Capture the cell that displays the provided text and extract its (x, y) central coordinate. 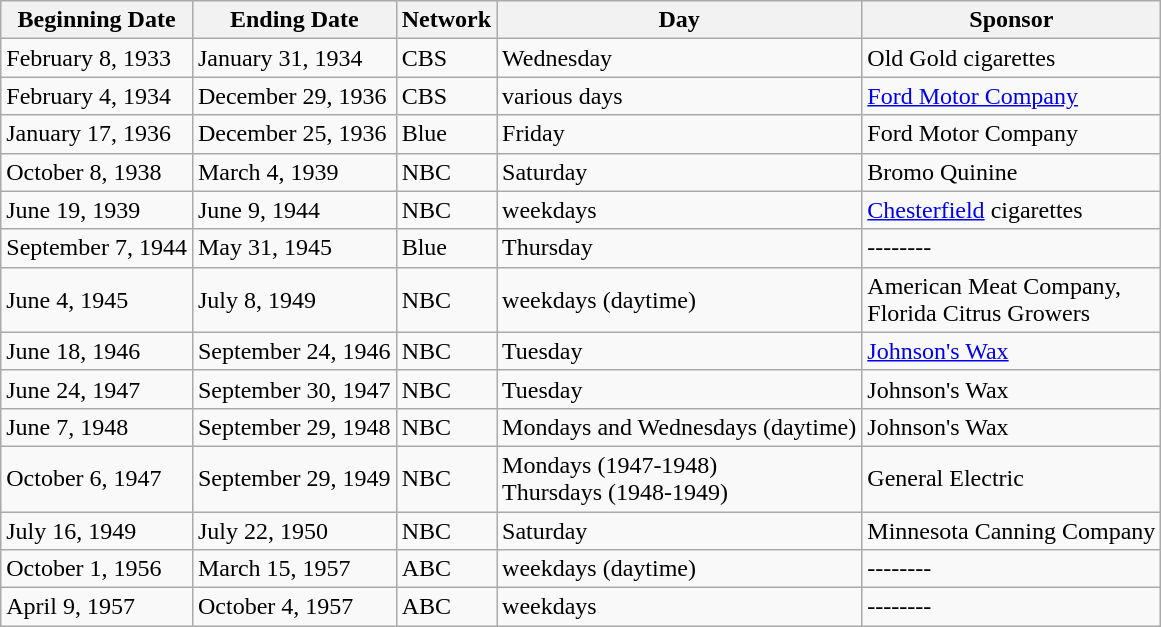
September 29, 1949 (294, 478)
Network (446, 20)
June 4, 1945 (97, 300)
October 1, 1956 (97, 569)
June 7, 1948 (97, 427)
June 19, 1939 (97, 210)
Minnesota Canning Company (1012, 531)
Mondays and Wednesdays (daytime) (680, 427)
various days (680, 96)
September 29, 1948 (294, 427)
October 8, 1938 (97, 172)
Mondays (1947-1948)Thursdays (1948-1949) (680, 478)
April 9, 1957 (97, 607)
July 16, 1949 (97, 531)
Old Gold cigarettes (1012, 58)
General Electric (1012, 478)
Ending Date (294, 20)
June 24, 1947 (97, 389)
Sponsor (1012, 20)
September 30, 1947 (294, 389)
Beginning Date (97, 20)
March 15, 1957 (294, 569)
July 22, 1950 (294, 531)
December 25, 1936 (294, 134)
Thursday (680, 248)
October 4, 1957 (294, 607)
July 8, 1949 (294, 300)
Chesterfield cigarettes (1012, 210)
September 7, 1944 (97, 248)
American Meat Company,Florida Citrus Growers (1012, 300)
June 18, 1946 (97, 351)
December 29, 1936 (294, 96)
September 24, 1946 (294, 351)
January 31, 1934 (294, 58)
Bromo Quinine (1012, 172)
January 17, 1936 (97, 134)
October 6, 1947 (97, 478)
March 4, 1939 (294, 172)
Friday (680, 134)
May 31, 1945 (294, 248)
June 9, 1944 (294, 210)
Wednesday (680, 58)
February 8, 1933 (97, 58)
Day (680, 20)
February 4, 1934 (97, 96)
